Provide the (x, y) coordinate of the cell's center where the given text is located.  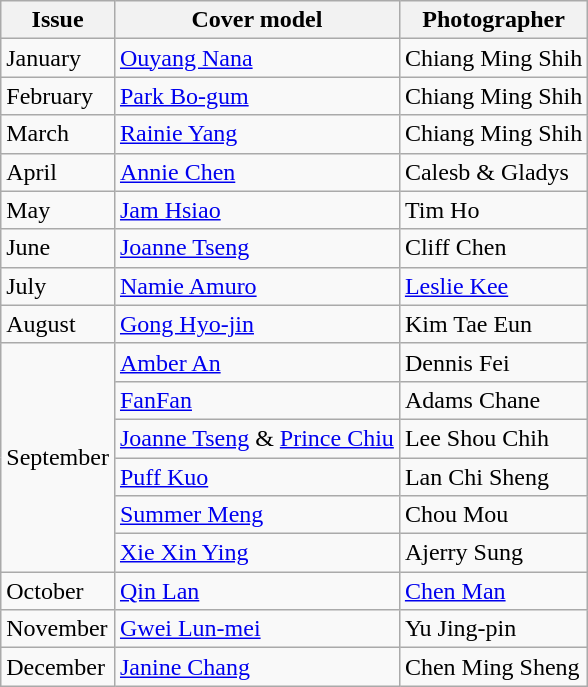
Rainie Yang (256, 134)
February (58, 96)
Yu Jing-pin (493, 629)
December (58, 667)
Namie Amuro (256, 286)
Tim Ho (493, 210)
August (58, 324)
Janine Chang (256, 667)
July (58, 286)
Photographer (493, 20)
Gong Hyo-jin (256, 324)
Joanne Tseng (256, 248)
Chen Man (493, 591)
Jam Hsiao (256, 210)
Calesb & Gladys (493, 172)
November (58, 629)
Adams Chane (493, 400)
Cover model (256, 20)
Gwei Lun-mei (256, 629)
October (58, 591)
Qin Lan (256, 591)
Ouyang Nana (256, 58)
June (58, 248)
Summer Meng (256, 515)
Leslie Kee (493, 286)
Kim Tae Eun (493, 324)
Cliff Chen (493, 248)
Lan Chi Sheng (493, 477)
March (58, 134)
Ajerry Sung (493, 553)
Xie Xin Ying (256, 553)
January (58, 58)
Annie Chen (256, 172)
Chou Mou (493, 515)
May (58, 210)
Issue (58, 20)
Park Bo-gum (256, 96)
Joanne Tseng & Prince Chiu (256, 438)
Chen Ming Sheng (493, 667)
Amber An (256, 362)
FanFan (256, 400)
Puff Kuo (256, 477)
September (58, 457)
April (58, 172)
Lee Shou Chih (493, 438)
Dennis Fei (493, 362)
